Return the (x, y) coordinate for the center point of the cell that contains the specified text.  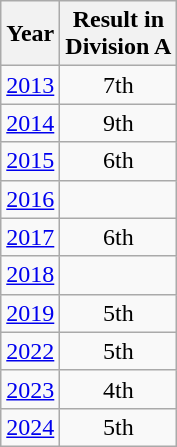
2023 (30, 389)
9th (118, 123)
2014 (30, 123)
2019 (30, 313)
2022 (30, 351)
Year (30, 34)
2024 (30, 427)
4th (118, 389)
7th (118, 85)
Result inDivision A (118, 34)
2015 (30, 161)
2018 (30, 275)
2016 (30, 199)
2013 (30, 85)
2017 (30, 237)
